Determine the [x, y] coordinate at the center of the cell enclosing the given text.  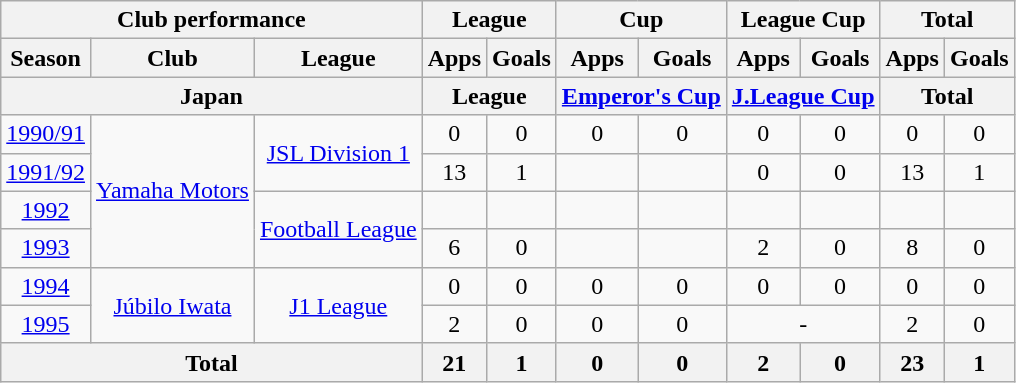
- [803, 324]
Júbilo Iwata [172, 305]
1991/92 [46, 172]
23 [912, 362]
League Cup [803, 20]
Cup [641, 20]
JSL Division 1 [338, 153]
6 [454, 248]
J1 League [338, 305]
8 [912, 248]
1995 [46, 324]
1992 [46, 210]
Club [172, 58]
Club performance [212, 20]
1990/91 [46, 134]
21 [454, 362]
Football League [338, 229]
Season [46, 58]
1993 [46, 248]
Yamaha Motors [172, 191]
Emperor's Cup [641, 96]
1994 [46, 286]
J.League Cup [803, 96]
Japan [212, 96]
